Capture the cell that displays the provided text and extract its (x, y) central coordinate. 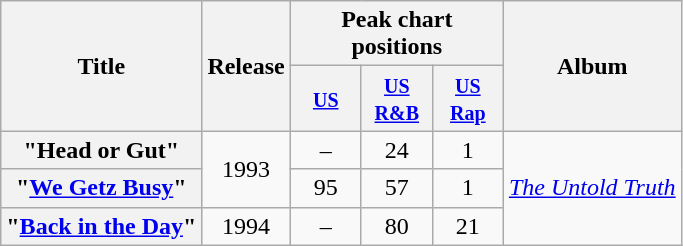
57 (396, 188)
Peak chart positions (396, 34)
80 (396, 226)
US (326, 98)
US R&B (396, 98)
US Rap (468, 98)
"Head or Gut" (102, 150)
"We Getz Busy" (102, 188)
95 (326, 188)
Title (102, 66)
"Back in the Day" (102, 226)
The Untold Truth (592, 188)
Album (592, 66)
1993 (246, 169)
21 (468, 226)
1994 (246, 226)
Release (246, 66)
24 (396, 150)
